Return the [X, Y] coordinate for the center point of the cell that contains the specified text.  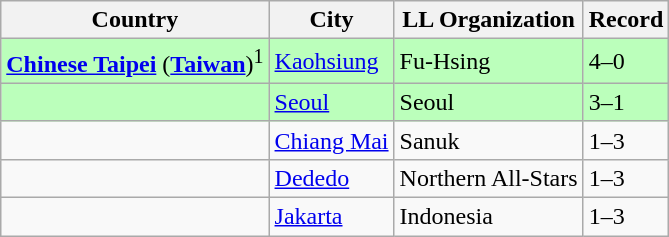
Jakarta [332, 217]
Fu-Hsing [488, 62]
LL Organization [488, 20]
4–0 [626, 62]
Sanuk [488, 140]
City [332, 20]
Dededo [332, 178]
Northern All-Stars [488, 178]
Chinese Taipei (Taiwan)1 [135, 62]
Kaohsiung [332, 62]
Country [135, 20]
Record [626, 20]
Chiang Mai [332, 140]
Indonesia [488, 217]
3–1 [626, 102]
